Provide the (X, Y) coordinate of the cell's center where the given text is located.  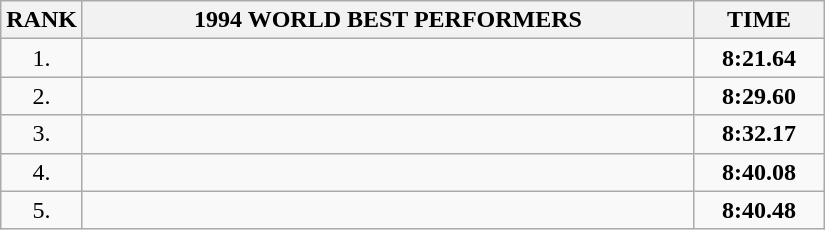
8:40.08 (760, 172)
4. (42, 172)
1. (42, 58)
1994 WORLD BEST PERFORMERS (388, 20)
8:40.48 (760, 210)
8:21.64 (760, 58)
RANK (42, 20)
2. (42, 96)
3. (42, 134)
TIME (760, 20)
8:32.17 (760, 134)
5. (42, 210)
8:29.60 (760, 96)
